Return (X, Y) of the center of cell containing provided text 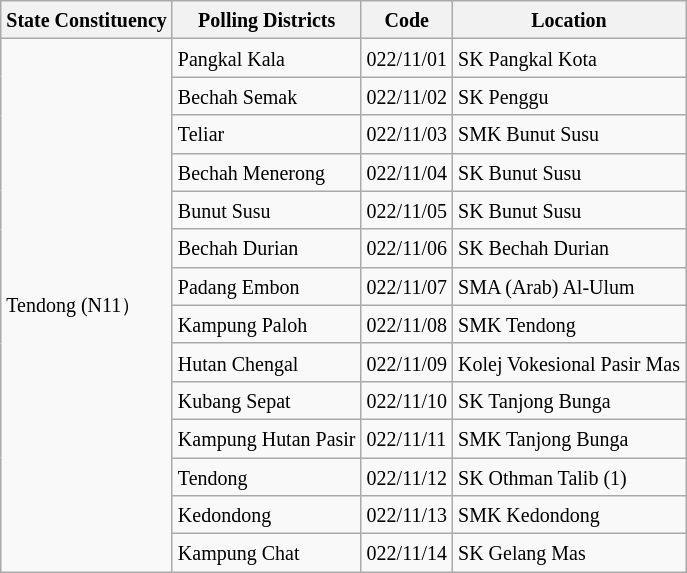
022/11/01 (406, 58)
Bechah Durian (266, 248)
Padang Embon (266, 286)
022/11/11 (406, 438)
022/11/12 (406, 477)
022/11/04 (406, 172)
Polling Districts (266, 20)
022/11/02 (406, 96)
SK Tanjong Bunga (568, 400)
SK Gelang Mas (568, 553)
022/11/05 (406, 210)
SK Othman Talib (1) (568, 477)
SK Bechah Durian (568, 248)
Pangkal Kala (266, 58)
022/11/13 (406, 515)
Location (568, 20)
Bunut Susu (266, 210)
Kolej Vokesional Pasir Mas (568, 362)
Tendong (N11） (87, 306)
022/11/06 (406, 248)
Teliar (266, 134)
022/11/14 (406, 553)
SMK Tanjong Bunga (568, 438)
Code (406, 20)
Tendong (266, 477)
Kampung Paloh (266, 324)
Hutan Chengal (266, 362)
SK Pangkal Kota (568, 58)
022/11/10 (406, 400)
Bechah Menerong (266, 172)
Kedondong (266, 515)
SK Penggu (568, 96)
022/11/03 (406, 134)
022/11/08 (406, 324)
Kampung Chat (266, 553)
SMK Kedondong (568, 515)
022/11/09 (406, 362)
SMK Bunut Susu (568, 134)
SMA (Arab) Al-Ulum (568, 286)
Kubang Sepat (266, 400)
SMK Tendong (568, 324)
Kampung Hutan Pasir (266, 438)
Bechah Semak (266, 96)
022/11/07 (406, 286)
State Constituency (87, 20)
